Search for the cell housing the specified text and yield its [X, Y] center coordinate. 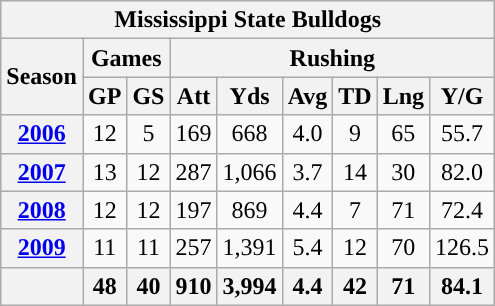
70 [403, 248]
55.7 [462, 134]
668 [250, 134]
910 [194, 286]
GS [148, 96]
65 [403, 134]
82.0 [462, 172]
84.1 [462, 286]
169 [194, 134]
9 [355, 134]
Att [194, 96]
869 [250, 210]
42 [355, 286]
1,391 [250, 248]
13 [104, 172]
Games [126, 58]
7 [355, 210]
257 [194, 248]
Season [42, 77]
TD [355, 96]
197 [194, 210]
287 [194, 172]
30 [403, 172]
5 [148, 134]
Avg [308, 96]
GP [104, 96]
3.7 [308, 172]
2007 [42, 172]
126.5 [462, 248]
3,994 [250, 286]
Mississippi State Bulldogs [248, 20]
40 [148, 286]
48 [104, 286]
2008 [42, 210]
5.4 [308, 248]
Lng [403, 96]
2009 [42, 248]
72.4 [462, 210]
Yds [250, 96]
2006 [42, 134]
Y/G [462, 96]
Rushing [332, 58]
4.0 [308, 134]
14 [355, 172]
1,066 [250, 172]
